Capture the cell that displays the provided text and extract its [X, Y] central coordinate. 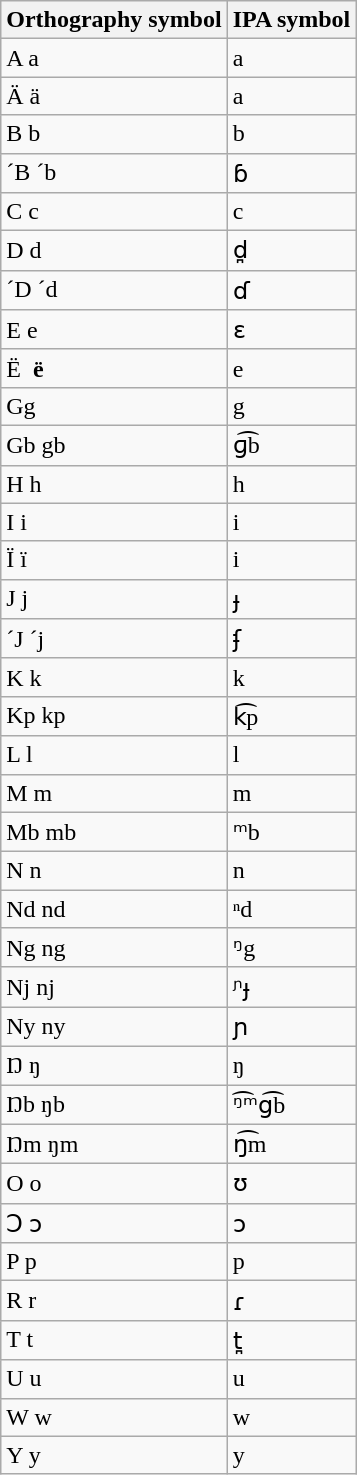
w [292, 1417]
ɗ [292, 290]
´D ´d [114, 290]
Y y [114, 1455]
Ë ë [114, 368]
ɡ͡b [292, 445]
Kp kp [114, 716]
b [292, 134]
Nd nd [114, 909]
u [292, 1379]
A a [114, 58]
Gb gb [114, 445]
H h [114, 484]
Orthography symbol [114, 20]
Ng ng [114, 948]
c [292, 212]
U u [114, 1379]
Ï ï [114, 560]
k [292, 677]
g [292, 406]
ɲ [292, 1027]
m [292, 793]
ɔ [292, 1223]
I i [114, 522]
Ŋm ŋm [114, 1144]
K k [114, 677]
E e [114, 330]
N n [114, 871]
Ͻ ɔ [114, 1223]
Ŋ ŋ [114, 1065]
O o [114, 1184]
R r [114, 1301]
ʊ [292, 1184]
ɛ [292, 330]
ᵐb [292, 832]
P p [114, 1262]
y [292, 1455]
Nj nj [114, 987]
Ä ä [114, 96]
d̪ [292, 251]
C c [114, 212]
´J ´j [114, 639]
Ny ny [114, 1027]
ɟ [292, 599]
W w [114, 1417]
ɓ [292, 173]
e [292, 368]
T t [114, 1340]
k͡p [292, 716]
D d [114, 251]
ʄ [292, 639]
Mb mb [114, 832]
ⁿd [292, 909]
B b [114, 134]
l [292, 755]
Ŋb ŋb [114, 1104]
L l [114, 755]
Gg [114, 406]
J j [114, 599]
IPA symbol [292, 20]
ᵑ͡ᵐg͡b [292, 1104]
n [292, 871]
h [292, 484]
ŋ͡m [292, 1144]
ŋ [292, 1065]
´B ´b [114, 173]
p [292, 1262]
M m [114, 793]
ɾ [292, 1301]
t̪ [292, 1340]
ᵑg [292, 948]
ᶮɟ [292, 987]
